Search for the cell housing the specified text and yield its (X, Y) center coordinate. 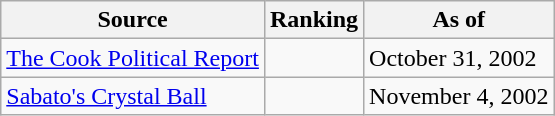
The Cook Political Report (133, 58)
As of (459, 20)
Source (133, 20)
Ranking (314, 20)
Sabato's Crystal Ball (133, 96)
October 31, 2002 (459, 58)
November 4, 2002 (459, 96)
